Extract the [x, y] coordinate from the center of the cell holding the provided text.  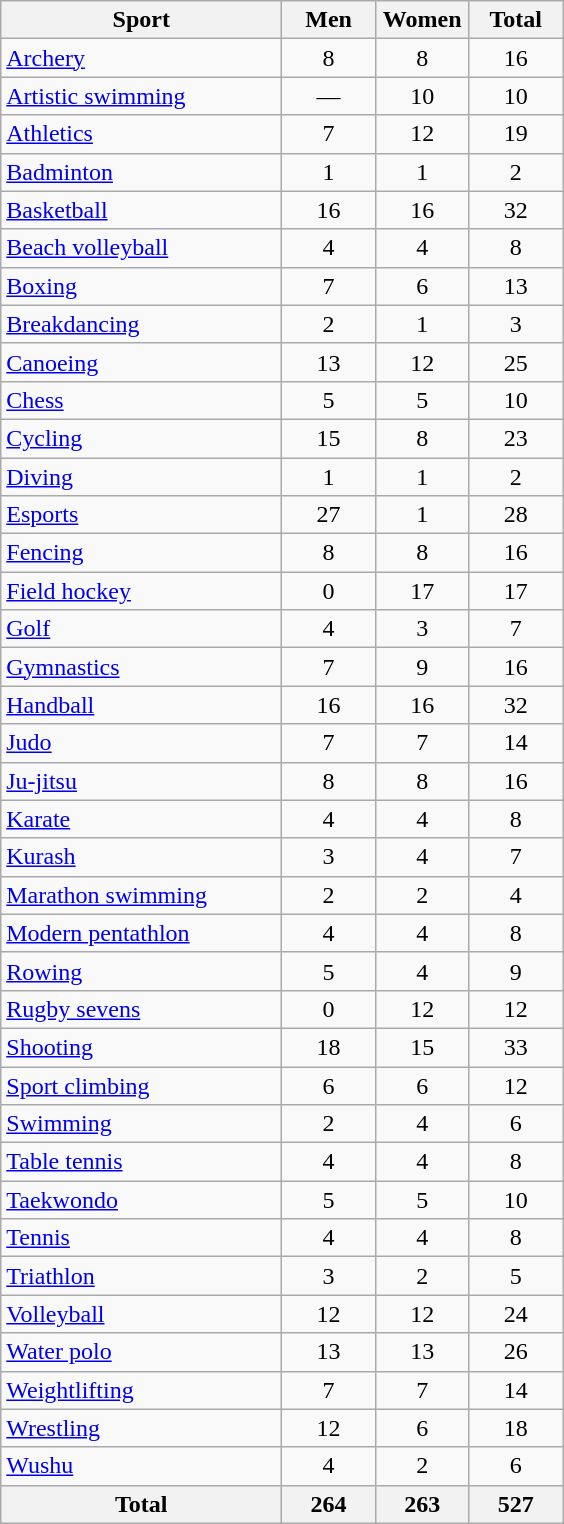
Artistic swimming [142, 96]
Gymnastics [142, 667]
Handball [142, 705]
24 [516, 1314]
Archery [142, 58]
264 [329, 1504]
Golf [142, 629]
Wrestling [142, 1428]
Kurash [142, 857]
23 [516, 438]
25 [516, 362]
Ju-jitsu [142, 781]
Canoeing [142, 362]
Beach volleyball [142, 248]
Wushu [142, 1466]
Breakdancing [142, 324]
Boxing [142, 286]
Judo [142, 743]
Taekwondo [142, 1200]
Karate [142, 819]
27 [329, 515]
Men [329, 20]
26 [516, 1352]
Sport [142, 20]
Swimming [142, 1124]
Rugby sevens [142, 1009]
Tennis [142, 1238]
Chess [142, 400]
Table tennis [142, 1162]
19 [516, 134]
Women [422, 20]
Diving [142, 477]
Athletics [142, 134]
Shooting [142, 1047]
— [329, 96]
Modern pentathlon [142, 933]
Cycling [142, 438]
Triathlon [142, 1276]
527 [516, 1504]
33 [516, 1047]
Badminton [142, 172]
263 [422, 1504]
Sport climbing [142, 1085]
Basketball [142, 210]
Weightlifting [142, 1390]
Marathon swimming [142, 895]
Esports [142, 515]
Field hockey [142, 591]
Fencing [142, 553]
Rowing [142, 971]
28 [516, 515]
Water polo [142, 1352]
Volleyball [142, 1314]
